Scan for the cell matching the given text and deliver its [X, Y] coordinate at center. 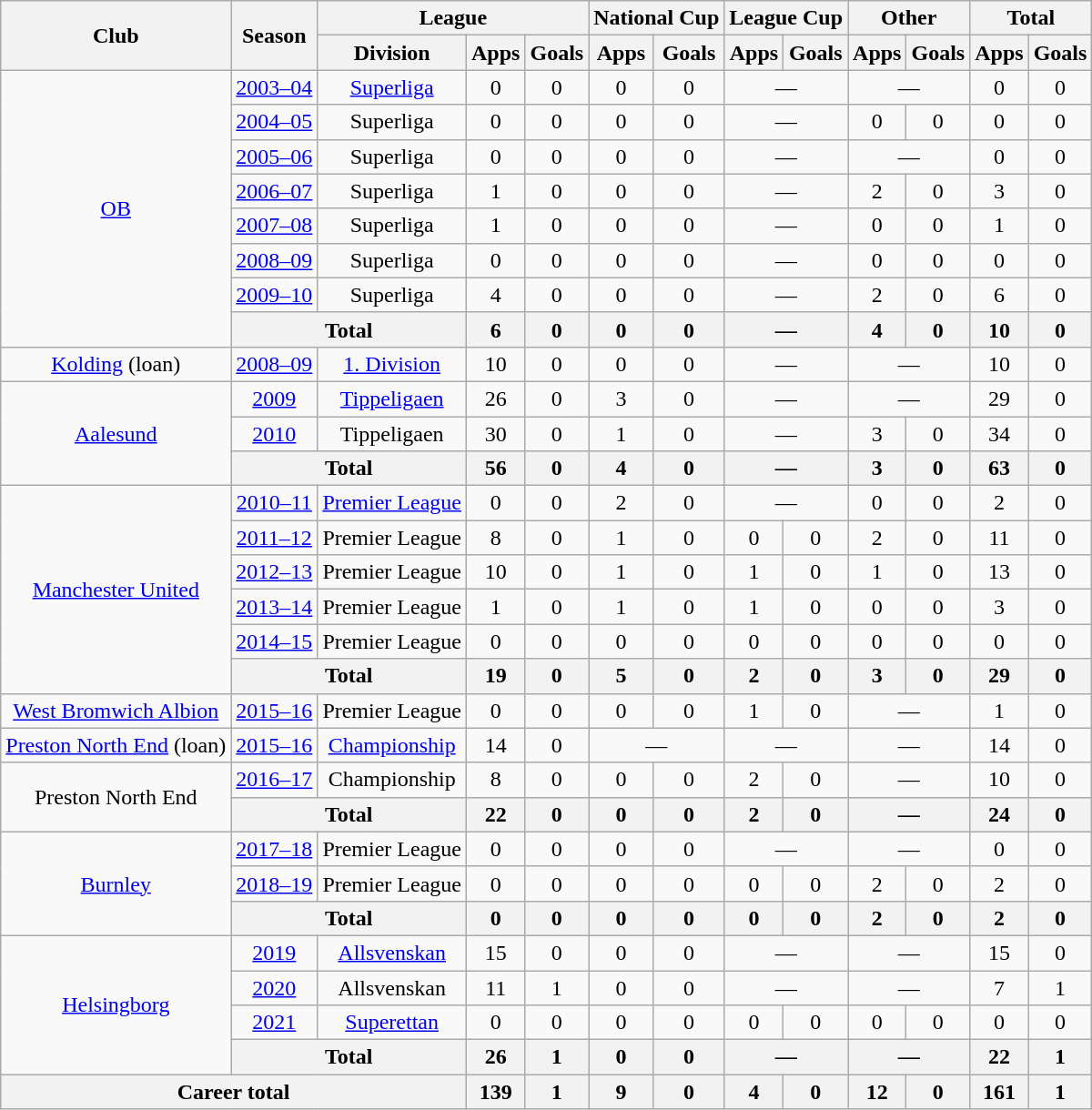
National Cup [657, 18]
63 [999, 469]
League Cup [786, 18]
139 [496, 1092]
19 [496, 676]
2005–06 [275, 156]
2018–19 [275, 883]
2016–17 [275, 780]
2003–04 [275, 87]
Burnley [116, 883]
2020 [275, 987]
1. Division [392, 364]
Season [275, 35]
7 [999, 987]
2013–14 [275, 607]
2006–07 [275, 191]
Kolding (loan) [116, 364]
2004–05 [275, 122]
2010–11 [275, 503]
Preston North End [116, 797]
Career total [234, 1092]
56 [496, 469]
Division [392, 53]
League [453, 18]
2007–08 [275, 226]
34 [999, 434]
Manchester United [116, 590]
Superettan [392, 1023]
West Bromwich Albion [116, 711]
2011–12 [275, 538]
2021 [275, 1023]
Club [116, 35]
9 [622, 1092]
12 [877, 1092]
2017–18 [275, 849]
2009–10 [275, 295]
Helsingborg [116, 1004]
2012–13 [275, 572]
2014–15 [275, 641]
161 [999, 1092]
2010 [275, 434]
Aalesund [116, 433]
13 [999, 572]
Other [909, 18]
5 [622, 676]
2009 [275, 399]
2019 [275, 953]
24 [999, 814]
30 [496, 434]
OB [116, 208]
Preston North End (loan) [116, 745]
